Output the (X, Y) coordinate of the center of the cell containing the given text.  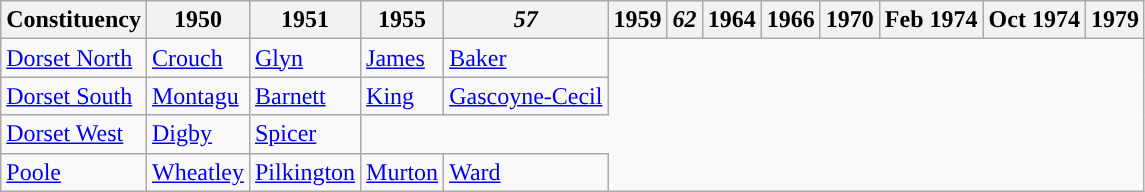
Pilkington (304, 172)
57 (526, 20)
Barnett (304, 96)
1950 (198, 20)
Gascoyne-Cecil (526, 96)
Dorset South (74, 96)
Dorset West (74, 134)
Constituency (74, 20)
Oct 1974 (1034, 20)
1966 (790, 20)
1970 (850, 20)
Montagu (198, 96)
1951 (304, 20)
Crouch (198, 58)
1964 (732, 20)
Spicer (304, 134)
Ward (526, 172)
Wheatley (198, 172)
Murton (402, 172)
1979 (1114, 20)
James (402, 58)
Feb 1974 (931, 20)
62 (684, 20)
Dorset North (74, 58)
Poole (74, 172)
Baker (526, 58)
1959 (638, 20)
1955 (402, 20)
Digby (198, 134)
King (402, 96)
Glyn (304, 58)
